For the text-containing cell, return its midpoint in [X, Y] coordinate format. 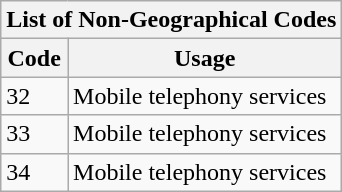
Code [34, 58]
List of Non-Geographical Codes [172, 20]
Usage [205, 58]
32 [34, 96]
33 [34, 134]
34 [34, 172]
